From the cell containing the given text, extract its center point as (x, y) coordinate. 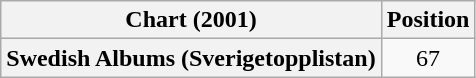
67 (428, 58)
Swedish Albums (Sverigetopplistan) (191, 58)
Chart (2001) (191, 20)
Position (428, 20)
